Return the [X, Y] coordinate for the center point of the cell that contains the specified text.  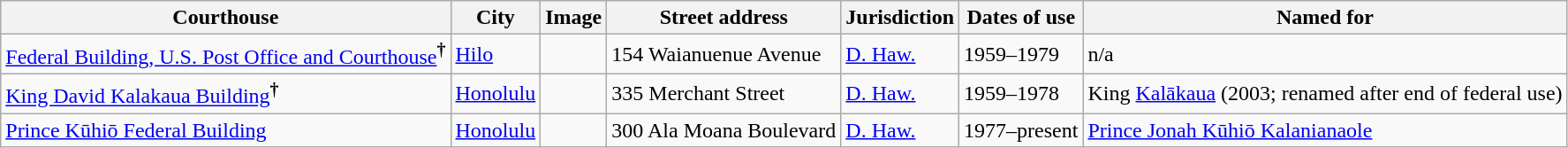
335 Merchant Street [724, 94]
n/a [1325, 55]
King Kalākaua (2003; renamed after end of federal use) [1325, 94]
Federal Building, U.S. Post Office and Courthouse† [226, 55]
Dates of use [1021, 18]
1977–present [1021, 130]
154 Waianuenue Avenue [724, 55]
Hilo [496, 55]
King David Kalakaua Building† [226, 94]
Jurisdiction [900, 18]
Prince Jonah Kūhiō Kalanianaole [1325, 130]
1959–1979 [1021, 55]
Street address [724, 18]
Image [574, 18]
Prince Kūhiō Federal Building [226, 130]
Courthouse [226, 18]
Named for [1325, 18]
300 Ala Moana Boulevard [724, 130]
City [496, 18]
1959–1978 [1021, 94]
